Determine the [x, y] coordinate at the center of the cell enclosing the given text.  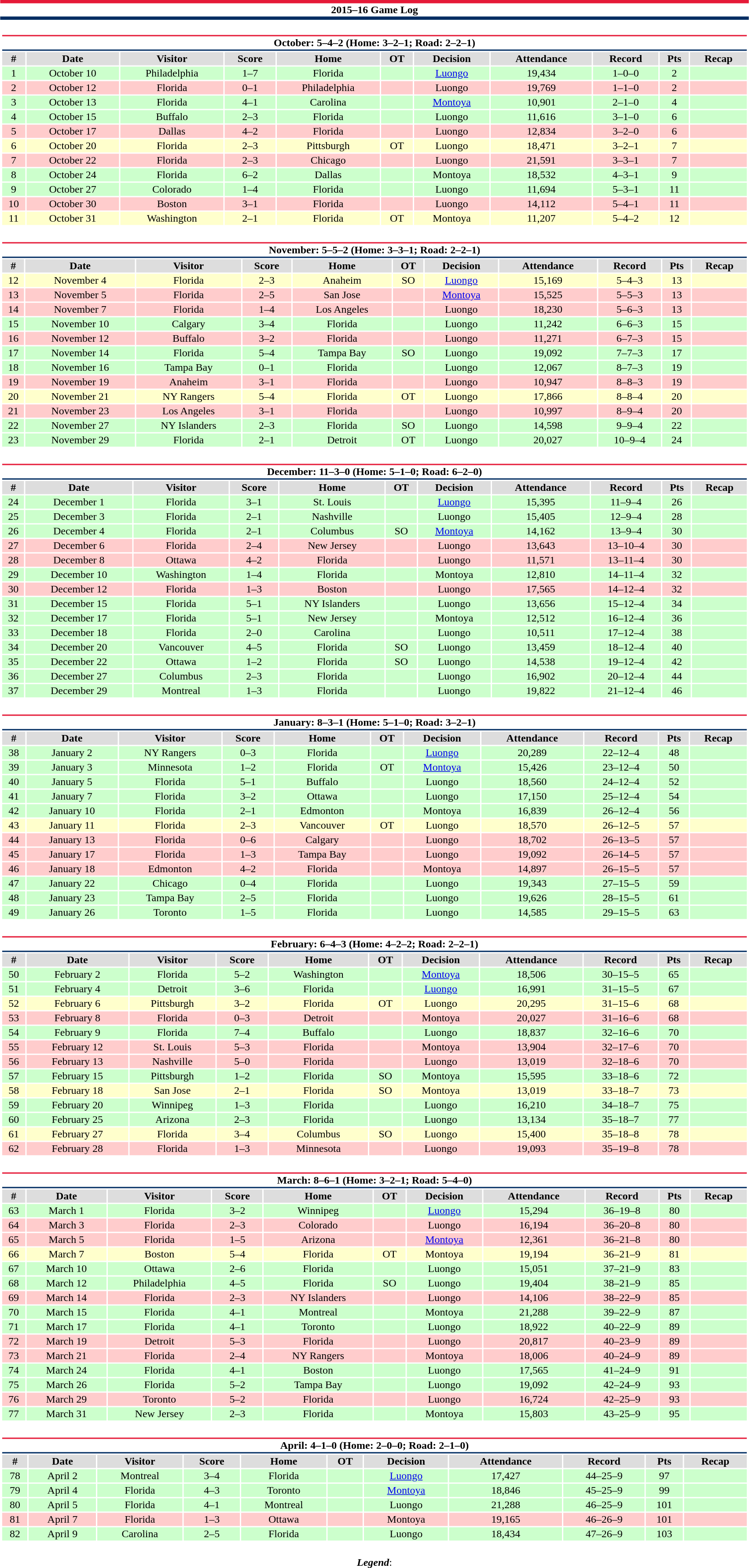
10,947 [548, 382]
January 26 [72, 913]
13,459 [541, 647]
October 31 [73, 219]
26–12–4 [621, 811]
6–6–3 [629, 324]
October 24 [73, 175]
15,400 [531, 1134]
14,897 [532, 869]
37 [13, 691]
18,837 [531, 1032]
18,560 [532, 782]
41–24–9 [622, 1370]
October 10 [73, 73]
October 12 [73, 88]
1–1–0 [626, 88]
15,405 [541, 517]
27–15–5 [621, 884]
December 22 [79, 662]
3 [14, 102]
32–16–6 [620, 1032]
December 15 [79, 604]
20,817 [533, 1341]
November 5 [80, 295]
19,343 [532, 884]
12,361 [533, 1240]
19,434 [541, 73]
12,810 [541, 575]
34–18–7 [620, 1105]
November 7 [80, 309]
32–17–6 [620, 1047]
16,210 [531, 1105]
November 29 [80, 440]
25 [13, 517]
14–11–4 [626, 575]
40–24–9 [622, 1356]
97 [665, 1476]
33 [13, 633]
April 5 [62, 1505]
51 [14, 989]
15,595 [531, 1076]
58 [14, 1090]
36–19–8 [622, 1211]
14–12–4 [626, 589]
April 9 [62, 1534]
January 18 [72, 869]
14,112 [541, 204]
18,434 [506, 1534]
12,067 [548, 367]
2015–16 Game Log [374, 10]
21,591 [541, 161]
15,525 [548, 295]
15–12–4 [626, 604]
April 7 [62, 1520]
26–12–5 [621, 826]
February 2 [77, 974]
March 17 [66, 1327]
33–18–7 [620, 1090]
38–21–9 [622, 1283]
March 14 [66, 1298]
29 [13, 575]
17–12–4 [626, 633]
11,271 [548, 338]
5–0 [242, 1061]
13–9–4 [626, 531]
January 3 [72, 768]
March 24 [66, 1370]
March 26 [66, 1385]
December 4 [79, 531]
15,395 [541, 502]
November 10 [80, 324]
47 [14, 884]
15,294 [533, 1211]
21–12–4 [626, 691]
December 18 [79, 633]
18,230 [548, 309]
18,006 [533, 1356]
December 1 [79, 502]
29–15–5 [621, 913]
0–4 [248, 884]
13,134 [531, 1119]
91 [674, 1370]
11,207 [541, 219]
January 23 [72, 898]
21 [13, 411]
5–3–1 [626, 190]
36–20–8 [622, 1225]
18,922 [533, 1327]
October 30 [73, 204]
14,106 [533, 1298]
November 21 [80, 396]
11,571 [541, 560]
February 4 [77, 989]
17,150 [532, 797]
March 3 [66, 1225]
23–12–4 [621, 768]
18–12–4 [626, 647]
10 [14, 204]
December 27 [79, 676]
October 27 [73, 190]
February 12 [77, 1047]
February 25 [77, 1119]
October 15 [73, 117]
26–13–5 [621, 840]
February 15 [77, 1076]
8–9–4 [629, 411]
January 5 [72, 782]
February 27 [77, 1134]
62 [14, 1148]
19,165 [506, 1520]
103 [665, 1534]
April 4 [62, 1491]
6–7–3 [629, 338]
64 [13, 1225]
December 20 [79, 647]
March 10 [66, 1269]
19,093 [531, 1148]
December 6 [79, 546]
47–26–9 [604, 1534]
3–6 [242, 989]
87 [674, 1312]
99 [665, 1491]
19–12–4 [626, 662]
7–7–3 [629, 353]
40–22–9 [622, 1327]
6–2 [250, 175]
33–18–6 [620, 1076]
16,839 [532, 811]
December 12 [79, 589]
October: 5–4–2 (Home: 3–2–1; Road: 2–2–1) [374, 43]
November: 5–5–2 (Home: 3–3–1; Road: 2–2–1) [374, 250]
February 8 [77, 1018]
7–4 [242, 1032]
16–12–4 [626, 618]
19,404 [533, 1283]
November 23 [80, 411]
31–15–5 [620, 989]
November 4 [80, 280]
November 12 [80, 338]
March 31 [66, 1414]
9–9–4 [629, 425]
30–15–5 [620, 974]
15,051 [533, 1269]
2–0 [254, 633]
17,427 [506, 1476]
January 2 [72, 753]
19,626 [532, 898]
3–2–0 [626, 132]
March 21 [66, 1356]
15,803 [533, 1414]
December 29 [79, 691]
18,702 [532, 840]
46–25–9 [604, 1505]
66 [13, 1254]
31 [13, 604]
8–8–4 [629, 396]
41 [14, 797]
November 27 [80, 425]
69 [13, 1298]
January 13 [72, 840]
43 [14, 826]
71 [13, 1327]
43–25–9 [622, 1414]
December 10 [79, 575]
January 22 [72, 884]
October 22 [73, 161]
16,194 [533, 1225]
36–21–8 [622, 1240]
1 [14, 73]
December: 11–3–0 (Home: 5–1–0; Road: 6–2–0) [374, 471]
46–26–9 [604, 1520]
17,866 [548, 396]
5–5–3 [629, 295]
18,506 [531, 974]
16,902 [541, 676]
39 [14, 768]
10,997 [548, 411]
12,834 [541, 132]
18,570 [532, 826]
95 [674, 1414]
32–18–6 [620, 1061]
January 17 [72, 855]
February 13 [77, 1061]
December 8 [79, 560]
March 1 [66, 1211]
79 [15, 1491]
40–23–9 [622, 1341]
53 [14, 1018]
16,991 [531, 989]
14 [13, 309]
3–1–0 [626, 117]
1–0–0 [626, 73]
3–2–1 [626, 146]
20,289 [532, 753]
13–11–4 [626, 560]
February 20 [77, 1105]
45 [14, 855]
13–10–4 [626, 546]
0–6 [248, 840]
10–9–4 [629, 440]
28–15–5 [621, 898]
38–22–9 [622, 1298]
16 [13, 338]
January: 8–3–1 (Home: 5–1–0; Road: 3–2–1) [374, 722]
83 [674, 1269]
2–6 [237, 1269]
35–18–7 [620, 1119]
December 3 [79, 517]
16,724 [533, 1399]
18 [13, 367]
35 [13, 662]
45–25–9 [604, 1491]
13,656 [541, 604]
20,295 [531, 1003]
23 [13, 440]
15,426 [532, 768]
November 16 [80, 367]
19,194 [533, 1254]
November 14 [80, 353]
March 19 [66, 1341]
14,585 [532, 913]
5–4–2 [626, 219]
25–12–4 [621, 797]
October 20 [73, 146]
14,538 [541, 662]
December 17 [79, 618]
24–12–4 [621, 782]
January 10 [72, 811]
5–4–3 [629, 280]
42–24–9 [622, 1385]
4–3–1 [626, 175]
14,598 [548, 425]
February 9 [77, 1032]
March 15 [66, 1312]
10,901 [541, 102]
March 5 [66, 1240]
27 [13, 546]
37–21–9 [622, 1269]
April: 4–1–0 (Home: 2–0–0; Road: 2–1–0) [374, 1445]
60 [14, 1119]
36–21–9 [622, 1254]
March 12 [66, 1283]
15,169 [548, 280]
31–15–6 [620, 1003]
January 7 [72, 797]
5–4–1 [626, 204]
February 6 [77, 1003]
74 [13, 1370]
11–9–4 [626, 502]
8–8–3 [629, 382]
18,532 [541, 175]
20–12–4 [626, 676]
39–22–9 [622, 1312]
February 28 [77, 1148]
11,694 [541, 190]
26–14–5 [621, 855]
February: 6–4–3 (Home: 4–2–2; Road: 2–2–1) [374, 944]
February 18 [77, 1090]
49 [14, 913]
55 [14, 1047]
8–7–3 [629, 367]
19,769 [541, 88]
January 11 [72, 826]
76 [13, 1399]
82 [15, 1534]
35–19–8 [620, 1148]
10,511 [541, 633]
October 17 [73, 132]
October 13 [73, 102]
2–1–0 [626, 102]
5 [14, 132]
12–9–4 [626, 517]
35–18–8 [620, 1134]
18,471 [541, 146]
March: 8–6–1 (Home: 3–2–1; Road: 5–4–0) [374, 1181]
March 7 [66, 1254]
1–7 [250, 73]
19,822 [541, 691]
31–16–6 [620, 1018]
18,846 [506, 1491]
April 2 [62, 1476]
11,242 [548, 324]
4–3 [212, 1491]
11,616 [541, 117]
44–25–9 [604, 1476]
8 [14, 175]
5–6–3 [629, 309]
42–25–9 [622, 1399]
13,904 [531, 1047]
22–12–4 [621, 753]
3–3–1 [626, 161]
14,162 [541, 531]
November 19 [80, 382]
March 29 [66, 1399]
13,643 [541, 546]
12,512 [541, 618]
26–15–5 [621, 869]
